For the text-containing cell, return its midpoint in [X, Y] coordinate format. 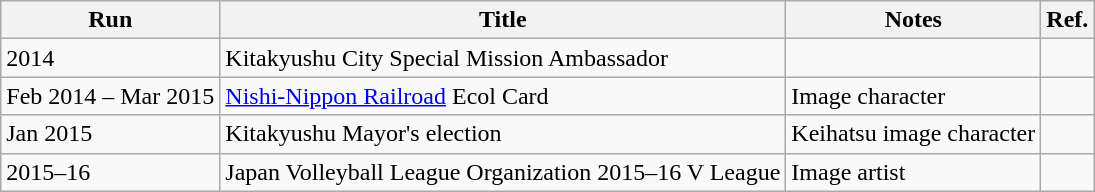
Image artist [914, 172]
Ref. [1068, 20]
Notes [914, 20]
Feb 2014 – Mar 2015 [110, 96]
Kitakyushu Mayor's election [503, 134]
2015–16 [110, 172]
Nishi-Nippon Railroad Ecol Card [503, 96]
Keihatsu image character [914, 134]
Jan 2015 [110, 134]
Kitakyushu City Special Mission Ambassador [503, 58]
Image character [914, 96]
Japan Volleyball League Organization 2015–16 V League [503, 172]
Run [110, 20]
2014 [110, 58]
Title [503, 20]
